From the cell containing the given text, extract its center point as (x, y) coordinate. 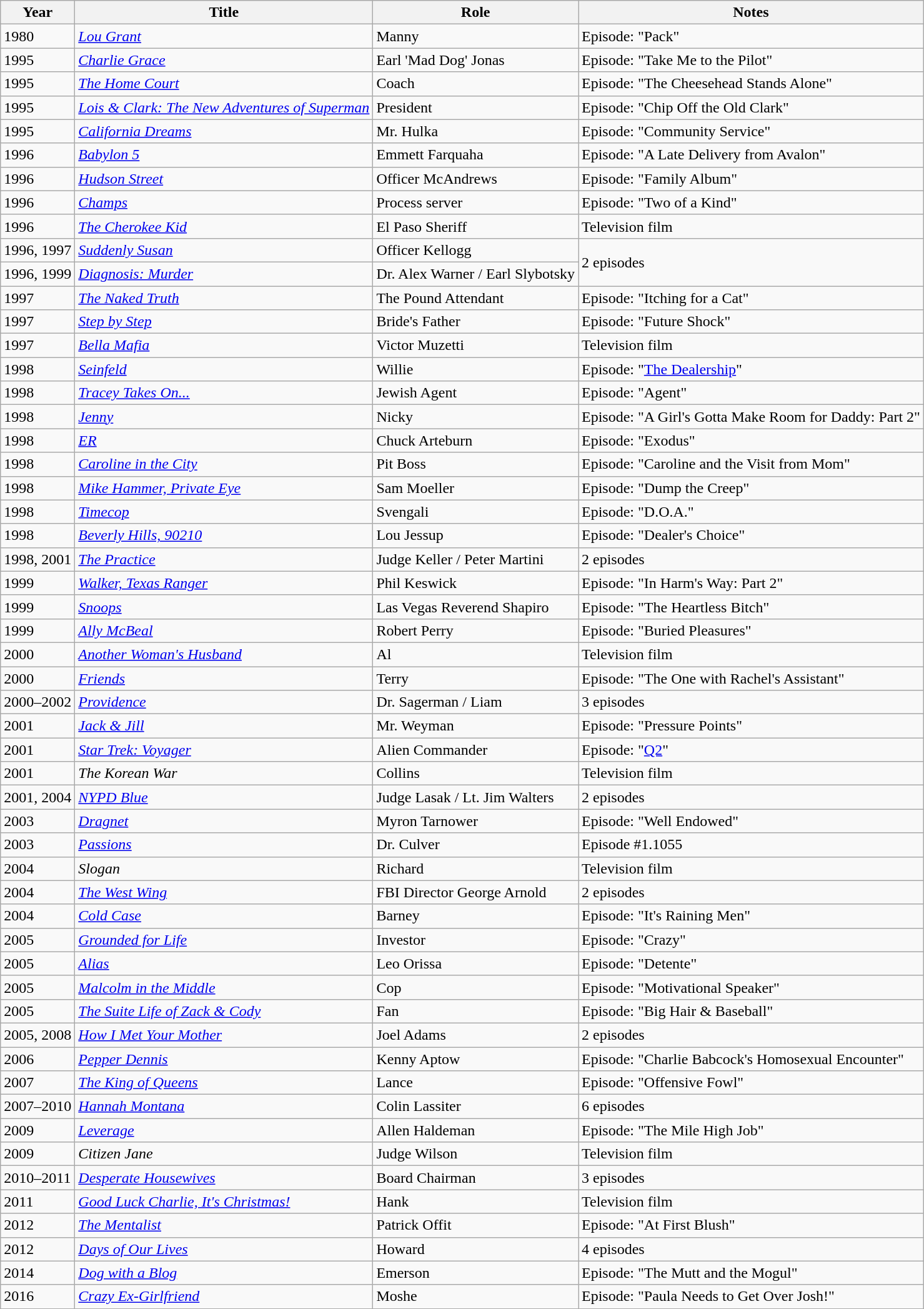
Episode: "Paula Needs to Get Over Josh!" (751, 1297)
Episode: "Take Me to the Pilot" (751, 60)
Bella Mafia (224, 346)
Chuck Arteburn (476, 440)
Allen Haldeman (476, 1130)
6 episodes (751, 1107)
Episode: "D.O.A." (751, 512)
Episode: "Itching for a Cat" (751, 298)
Malcolm in the Middle (224, 987)
2006 (37, 1059)
Episode: "Dump the Creep" (751, 488)
Dr. Culver (476, 845)
Emerson (476, 1273)
Episode: "Future Shock" (751, 322)
The Cherokee Kid (224, 226)
Citizen Jane (224, 1154)
ER (224, 440)
Richard (476, 869)
Suddenly Susan (224, 250)
Jenny (224, 417)
Episode: "Exodus" (751, 440)
Caroline in the City (224, 464)
Hudson Street (224, 179)
Mr. Weyman (476, 726)
Role (476, 12)
Pepper Dennis (224, 1059)
Lou Grant (224, 36)
Terry (476, 678)
Episode: "Offensive Fowl" (751, 1083)
Sam Moeller (476, 488)
Dr. Alex Warner / Earl Slybotsky (476, 274)
2016 (37, 1297)
Episode: "A Girl's Gotta Make Room for Daddy: Part 2" (751, 417)
The Pound Attendant (476, 298)
El Paso Sheriff (476, 226)
The Practice (224, 559)
Kenny Aptow (476, 1059)
Episode: "Pressure Points" (751, 726)
2011 (37, 1202)
Providence (224, 702)
Episode: "Crazy" (751, 940)
1980 (37, 36)
2014 (37, 1273)
NYPD Blue (224, 797)
Barney (476, 916)
Beverly Hills, 90210 (224, 535)
The King of Queens (224, 1083)
FBI Director George Arnold (476, 892)
Episode: "The Mutt and the Mogul" (751, 1273)
Friends (224, 678)
Willie (476, 369)
Episode: "Family Album" (751, 179)
Colin Lassiter (476, 1107)
Collins (476, 774)
Tracey Takes On... (224, 393)
Episode: "The Heartless Bitch" (751, 607)
Emmett Farquaha (476, 155)
Episode: "The Dealership" (751, 369)
Episode: "Pack" (751, 36)
Board Chairman (476, 1178)
The Home Court (224, 84)
Alien Commander (476, 750)
Episode: "Motivational Speaker" (751, 987)
Episode: "Big Hair & Baseball" (751, 1011)
Bride's Father (476, 322)
Episode: "Agent" (751, 393)
2007–2010 (37, 1107)
Grounded for Life (224, 940)
Crazy Ex-Girlfriend (224, 1297)
Leverage (224, 1130)
1996, 1999 (37, 274)
Officer McAndrews (476, 179)
Episode: "The Mile High Job" (751, 1130)
Walker, Texas Ranger (224, 583)
Dog with a Blog (224, 1273)
Lance (476, 1083)
Lou Jessup (476, 535)
Judge Lasak / Lt. Jim Walters (476, 797)
California Dreams (224, 131)
Hank (476, 1202)
Passions (224, 845)
1998, 2001 (37, 559)
Episode: "Caroline and the Visit from Mom" (751, 464)
Episode: "Charlie Babcock's Homosexual Encounter" (751, 1059)
2000–2002 (37, 702)
Episode: "Chip Off the Old Clark" (751, 107)
Myron Tarnower (476, 821)
Joel Adams (476, 1035)
1996, 1997 (37, 250)
Charlie Grace (224, 60)
The Korean War (224, 774)
Seinfeld (224, 369)
Episode: "Well Endowed" (751, 821)
Officer Kellogg (476, 250)
Fan (476, 1011)
Nicky (476, 417)
How I Met Your Mother (224, 1035)
Process server (476, 202)
Episode: "The Cheesehead Stands Alone" (751, 84)
Pit Boss (476, 464)
Days of Our Lives (224, 1249)
Episode: "Community Service" (751, 131)
Cold Case (224, 916)
Jewish Agent (476, 393)
Alias (224, 963)
2005, 2008 (37, 1035)
Diagnosis: Murder (224, 274)
Slogan (224, 869)
Earl 'Mad Dog' Jonas (476, 60)
Lois & Clark: The New Adventures of Superman (224, 107)
Svengali (476, 512)
Howard (476, 1249)
Champs (224, 202)
Notes (751, 12)
Manny (476, 36)
Las Vegas Reverend Shapiro (476, 607)
Episode: "Dealer's Choice" (751, 535)
Timecop (224, 512)
Episode: "Two of a Kind" (751, 202)
Cop (476, 987)
The Naked Truth (224, 298)
Hannah Montana (224, 1107)
Star Trek: Voyager (224, 750)
Al (476, 654)
Episode: "A Late Delivery from Avalon" (751, 155)
Moshe (476, 1297)
Episode: "It's Raining Men" (751, 916)
Judge Keller / Peter Martini (476, 559)
The Suite Life of Zack & Cody (224, 1011)
The Mentalist (224, 1225)
Episode: "The One with Rachel's Assistant" (751, 678)
Good Luck Charlie, It's Christmas! (224, 1202)
Episode #1.1055 (751, 845)
Ally McBeal (224, 630)
Snoops (224, 607)
Episode: "Q2" (751, 750)
Dragnet (224, 821)
Patrick Offit (476, 1225)
President (476, 107)
Mr. Hulka (476, 131)
Judge Wilson (476, 1154)
Leo Orissa (476, 963)
Episode: "Detente" (751, 963)
2007 (37, 1083)
Episode: "In Harm's Way: Part 2" (751, 583)
Year (37, 12)
Babylon 5 (224, 155)
Investor (476, 940)
Desperate Housewives (224, 1178)
Phil Keswick (476, 583)
Another Woman's Husband (224, 654)
Coach (476, 84)
Title (224, 12)
Episode: "Buried Pleasures" (751, 630)
2001, 2004 (37, 797)
Victor Muzetti (476, 346)
Robert Perry (476, 630)
Step by Step (224, 322)
Dr. Sagerman / Liam (476, 702)
Episode: "At First Blush" (751, 1225)
2010–2011 (37, 1178)
The West Wing (224, 892)
Jack & Jill (224, 726)
4 episodes (751, 1249)
Mike Hammer, Private Eye (224, 488)
